Detect which cell encompasses the target text, then output its (X, Y) center coordinate. 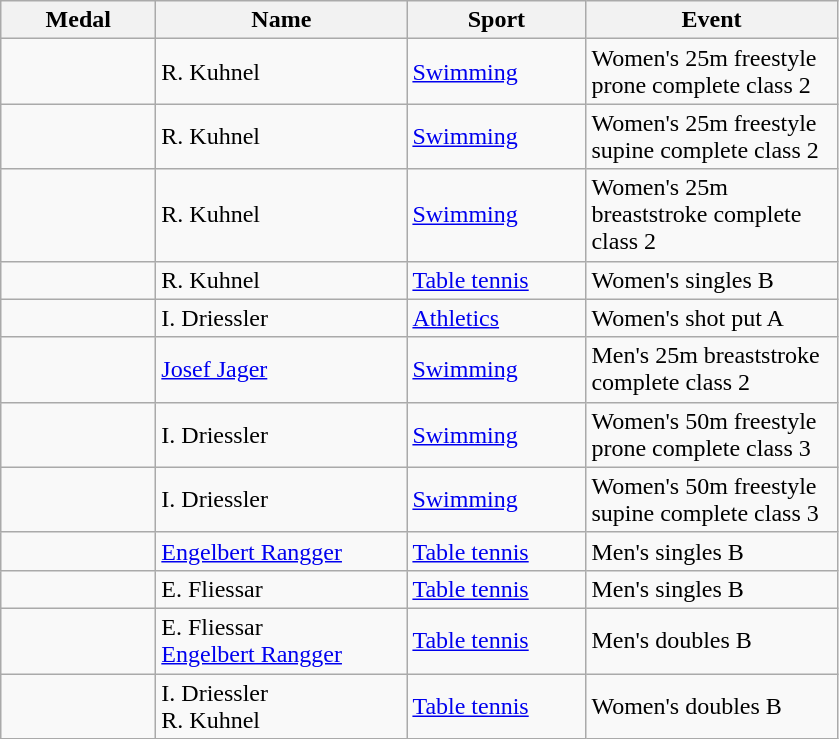
Men's doubles B (712, 640)
Women's 50m freestyle supine complete class 3 (712, 500)
Medal (78, 20)
Athletics (496, 318)
Women's 25m freestyle supine complete class 2 (712, 136)
Women's 50m freestyle prone complete class 3 (712, 434)
E. Fliessar (282, 589)
Event (712, 20)
Women's 25m breaststroke complete class 2 (712, 215)
Josef Jager (282, 370)
Women's 25m freestyle prone complete class 2 (712, 72)
Sport (496, 20)
Women's singles B (712, 280)
I. Driessler R. Kuhnel (282, 706)
E. Fliessar Engelbert Rangger (282, 640)
Engelbert Rangger (282, 551)
Name (282, 20)
Women's doubles B (712, 706)
Men's 25m breaststroke complete class 2 (712, 370)
Women's shot put A (712, 318)
